Find where the given text appears and provide that cell's center as [X, Y] coordinate. 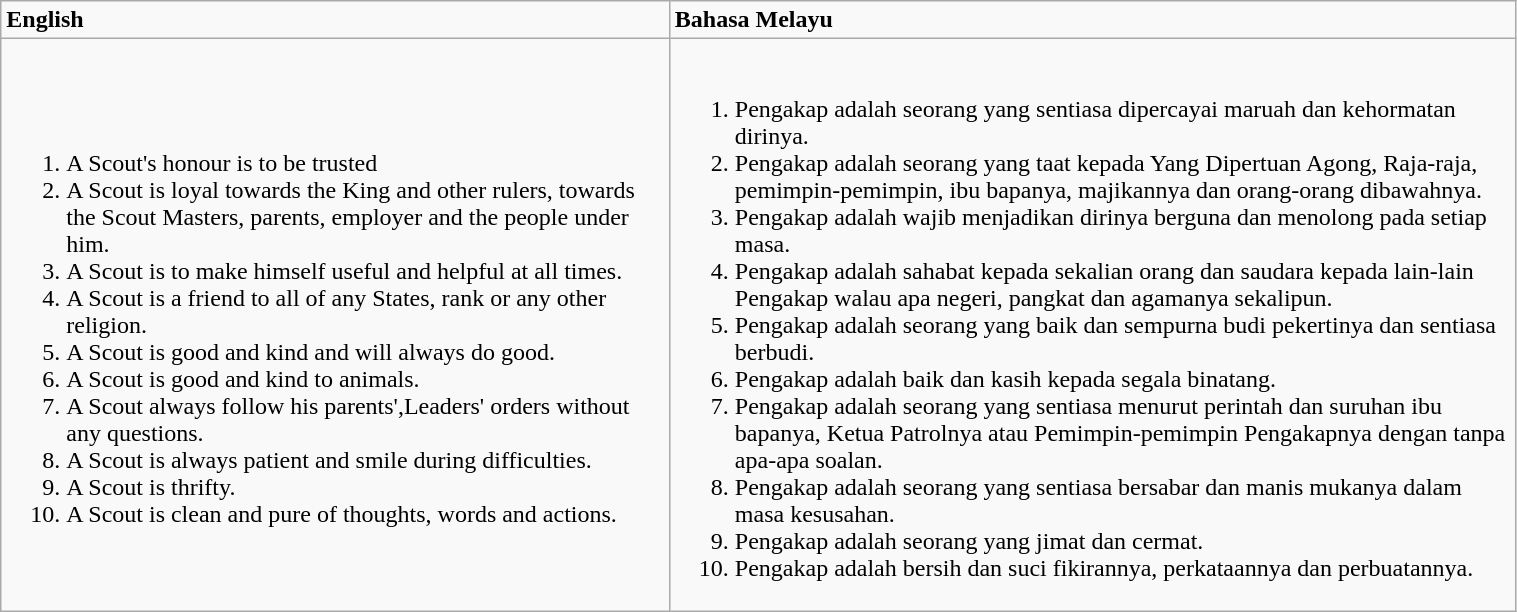
English [336, 20]
Bahasa Melayu [1092, 20]
